For the text-containing cell, return its midpoint in [X, Y] coordinate format. 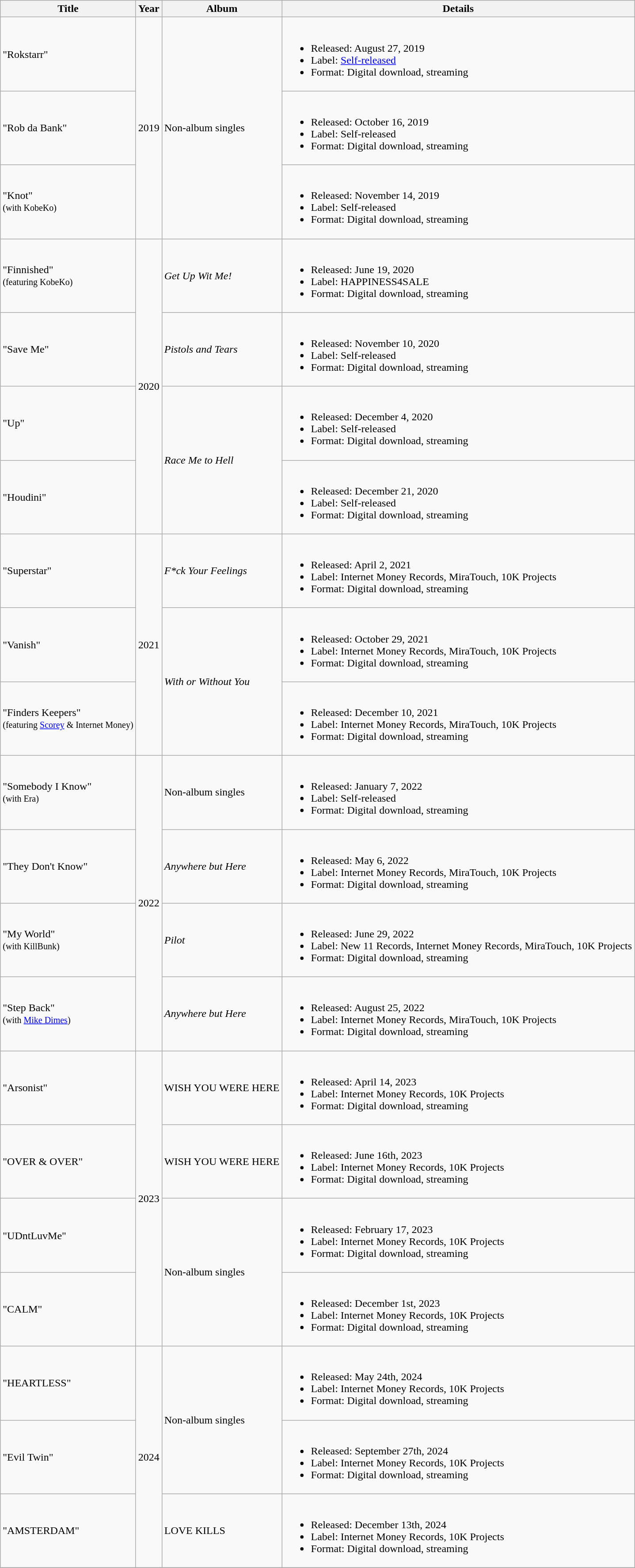
Released: May 6, 2022Label: Internet Money Records, MiraTouch, 10K ProjectsFormat: Digital download, streaming [458, 866]
LOVE KILLS [222, 1531]
"UDntLuvMe" [68, 1236]
Released: October 16, 2019Label: Self-releasedFormat: Digital download, streaming [458, 128]
Year [148, 9]
Released: December 4, 2020Label: Self-releasedFormat: Digital download, streaming [458, 423]
Details [458, 9]
"Up" [68, 423]
"Save Me" [68, 349]
"CALM" [68, 1309]
"HEARTLESS" [68, 1383]
2022 [148, 903]
"Superstar" [68, 571]
With or Without You [222, 681]
Released: October 29, 2021Label: Internet Money Records, MiraTouch, 10K ProjectsFormat: Digital download, streaming [458, 644]
Title [68, 9]
Released: November 10, 2020Label: Self-releasedFormat: Digital download, streaming [458, 349]
Released: December 21, 2020Label: Self-releasedFormat: Digital download, streaming [458, 497]
"They Don't Know" [68, 866]
Released: February 17, 2023Label: Internet Money Records, 10K ProjectsFormat: Digital download, streaming [458, 1236]
"Knot" (with KobeKo) [68, 202]
Released: June 16th, 2023Label: Internet Money Records, 10K ProjectsFormat: Digital download, streaming [458, 1161]
"OVER & OVER" [68, 1161]
"Rob da Bank" [68, 128]
"AMSTERDAM" [68, 1531]
2021 [148, 644]
Album [222, 9]
Get Up Wit Me! [222, 276]
Released: September 27th, 2024Label: Internet Money Records, 10K ProjectsFormat: Digital download, streaming [458, 1457]
Released: June 19, 2020Label: HAPPINESS4SALEFormat: Digital download, streaming [458, 276]
2023 [148, 1199]
Released: April 2, 2021Label: Internet Money Records, MiraTouch, 10K ProjectsFormat: Digital download, streaming [458, 571]
Released: December 1st, 2023Label: Internet Money Records, 10K ProjectsFormat: Digital download, streaming [458, 1309]
2020 [148, 386]
"Houdini" [68, 497]
"Vanish" [68, 644]
"Somebody I Know" (with Era) [68, 792]
Released: August 27, 2019Label: Self-releasedFormat: Digital download, streaming [458, 54]
"Finders Keepers" (featuring Scorey & Internet Money) [68, 719]
Released: April 14, 2023Label: Internet Money Records, 10K ProjectsFormat: Digital download, streaming [458, 1088]
"Evil Twin" [68, 1457]
Released: November 14, 2019Label: Self-releasedFormat: Digital download, streaming [458, 202]
"Arsonist" [68, 1088]
F*ck Your Feelings [222, 571]
Released: December 13th, 2024Label: Internet Money Records, 10K ProjectsFormat: Digital download, streaming [458, 1531]
Released: June 29, 2022Label: New 11 Records, Internet Money Records, MiraTouch, 10K ProjectsFormat: Digital download, streaming [458, 940]
Pilot [222, 940]
2019 [148, 128]
Released: May 24th, 2024Label: Internet Money Records, 10K ProjectsFormat: Digital download, streaming [458, 1383]
"Rokstarr" [68, 54]
"My World" (with KillBunk) [68, 940]
Released: December 10, 2021Label: Internet Money Records, MiraTouch, 10K ProjectsFormat: Digital download, streaming [458, 719]
Released: January 7, 2022Label: Self-releasedFormat: Digital download, streaming [458, 792]
"Finnished" (featuring KobeKo) [68, 276]
2024 [148, 1457]
Pistols and Tears [222, 349]
Released: August 25, 2022Label: Internet Money Records, MiraTouch, 10K ProjectsFormat: Digital download, streaming [458, 1014]
Race Me to Hell [222, 460]
"Step Back" (with Mike Dimes) [68, 1014]
